Identify which cell holds the provided text, then report its [x, y] central coordinate. 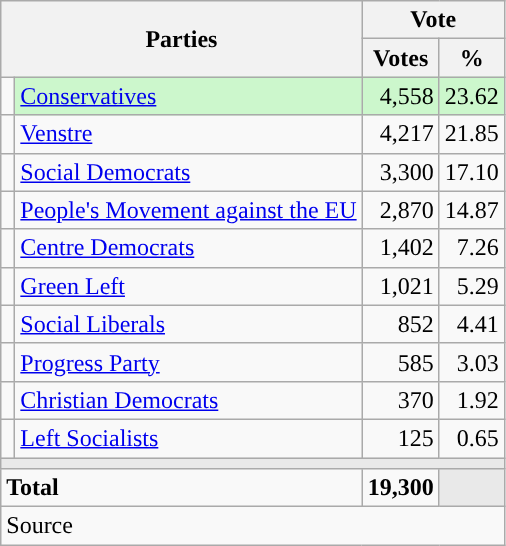
17.10 [472, 172]
7.26 [472, 248]
23.62 [472, 96]
Centre Democrats [188, 248]
Vote [433, 20]
Social Democrats [188, 172]
Conservatives [188, 96]
Total [182, 488]
1,021 [400, 286]
1,402 [400, 248]
3,300 [400, 172]
Progress Party [188, 362]
Votes [400, 58]
% [472, 58]
21.85 [472, 134]
2,870 [400, 210]
Source [253, 526]
Green Left [188, 286]
4.41 [472, 324]
585 [400, 362]
Venstre [188, 134]
People's Movement against the EU [188, 210]
3.03 [472, 362]
0.65 [472, 438]
Social Liberals [188, 324]
Christian Democrats [188, 400]
852 [400, 324]
5.29 [472, 286]
125 [400, 438]
Left Socialists [188, 438]
1.92 [472, 400]
Parties [182, 39]
19,300 [400, 488]
370 [400, 400]
14.87 [472, 210]
4,217 [400, 134]
4,558 [400, 96]
